Identify which cell holds the provided text, then report its [x, y] central coordinate. 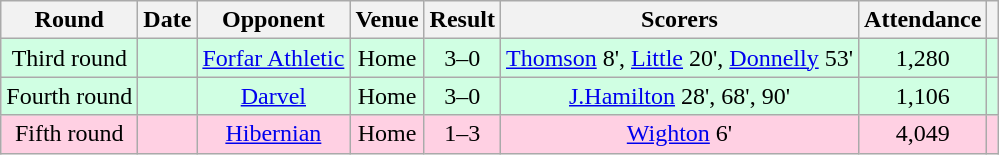
1–3 [462, 134]
1,280 [923, 58]
Darvel [274, 96]
Third round [70, 58]
Hibernian [274, 134]
Round [70, 20]
1,106 [923, 96]
Fourth round [70, 96]
Scorers [679, 20]
Fifth round [70, 134]
Wighton 6' [679, 134]
J.Hamilton 28', 68', 90' [679, 96]
Date [168, 20]
Result [462, 20]
Venue [387, 20]
Forfar Athletic [274, 58]
Opponent [274, 20]
4,049 [923, 134]
Attendance [923, 20]
Thomson 8', Little 20', Donnelly 53' [679, 58]
